Return the (x, y) coordinate for the center point of the cell that contains the specified text.  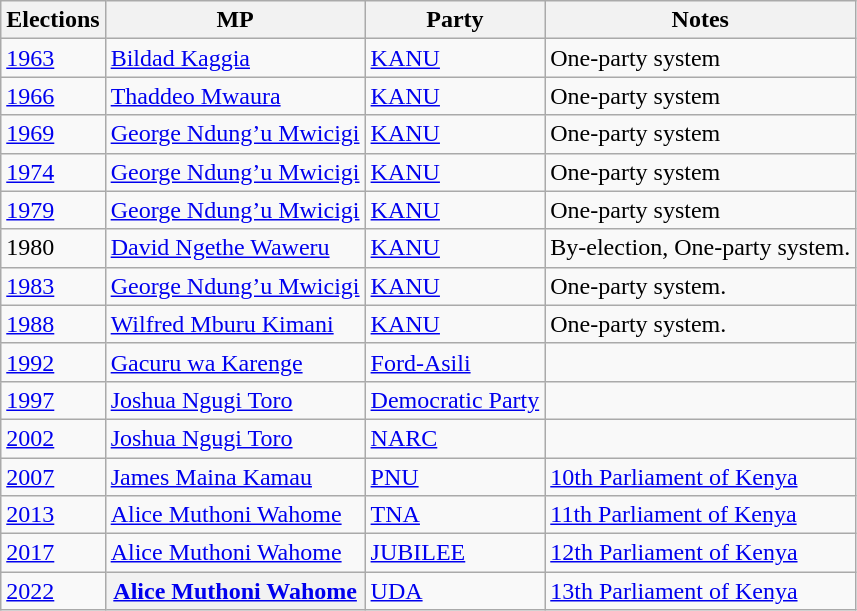
By-election, One-party system. (700, 248)
NARC (455, 438)
Party (455, 20)
11th Parliament of Kenya (700, 515)
12th Parliament of Kenya (700, 553)
TNA (455, 515)
MP (235, 20)
1963 (53, 58)
2013 (53, 515)
2017 (53, 553)
Gacuru wa Karenge (235, 362)
Elections (53, 20)
Democratic Party (455, 400)
Bildad Kaggia (235, 58)
1969 (53, 134)
1980 (53, 248)
1974 (53, 172)
2022 (53, 591)
2007 (53, 477)
Ford-Asili (455, 362)
1997 (53, 400)
1979 (53, 210)
Notes (700, 20)
1988 (53, 324)
13th Parliament of Kenya (700, 591)
1966 (53, 96)
2002 (53, 438)
PNU (455, 477)
10th Parliament of Kenya (700, 477)
1983 (53, 286)
UDA (455, 591)
James Maina Kamau (235, 477)
1992 (53, 362)
Thaddeo Mwaura (235, 96)
David Ngethe Waweru (235, 248)
JUBILEE (455, 553)
Wilfred Mburu Kimani (235, 324)
